Return [x, y] of the center of cell containing provided text 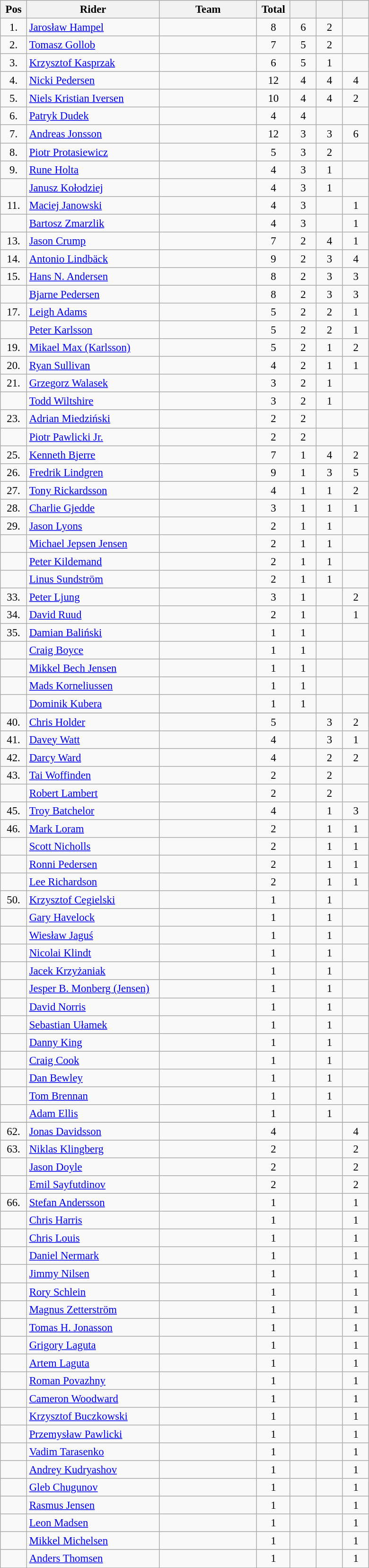
Lee Richardson [93, 882]
Team [208, 9]
Niklas Klingberg [93, 1149]
Mark Loram [93, 829]
66. [14, 1203]
50. [14, 900]
Hans N. Andersen [93, 277]
Jason Crump [93, 241]
19. [14, 348]
Mikael Max (Karlsson) [93, 348]
20. [14, 366]
Andreas Jonsson [93, 134]
Adrian Miedziński [93, 419]
Robert Lambert [93, 793]
Artem Laguta [93, 1363]
21. [14, 383]
Scott Nicholls [93, 847]
Dominik Kubera [93, 704]
Leon Madsen [93, 1523]
10 [273, 99]
25. [14, 455]
13. [14, 241]
27. [14, 490]
26. [14, 472]
Dan Bewley [93, 1078]
Niels Kristian Iversen [93, 99]
Charlie Gjedde [93, 508]
11. [14, 205]
Tai Woffinden [93, 775]
Andrey Kudryashov [93, 1470]
Mikkel Bech Jensen [93, 668]
Chris Harris [93, 1220]
Nicki Pedersen [93, 81]
Piotr Protasiewicz [93, 152]
8. [14, 152]
Jimmy Nilsen [93, 1274]
Peter Karlsson [93, 330]
Adam Ellis [93, 1114]
Maciej Janowski [93, 205]
45. [14, 811]
Craig Cook [93, 1060]
Troy Batchelor [93, 811]
Darcy Ward [93, 757]
Mads Korneliussen [93, 686]
Ryan Sullivan [93, 366]
Jarosław Hampel [93, 27]
14. [14, 259]
Jason Doyle [93, 1167]
2. [14, 45]
Tomas H. Jonasson [93, 1327]
23. [14, 419]
Rory Schlein [93, 1292]
Bartosz Zmarzlik [93, 223]
Cameron Woodward [93, 1398]
Rune Holta [93, 170]
40. [14, 722]
9. [14, 170]
33. [14, 597]
Ronni Pedersen [93, 864]
Chris Louis [93, 1238]
7. [14, 134]
Peter Ljung [93, 597]
17. [14, 312]
Jesper B. Monberg (Jensen) [93, 989]
Antonio Lindbäck [93, 259]
Gary Havelock [93, 918]
4. [14, 81]
Mikkel Michelsen [93, 1541]
Jonas Davidsson [93, 1131]
Tony Rickardsson [93, 490]
Rider [93, 9]
Vadim Tarasenko [93, 1452]
Emil Sayfutdinov [93, 1185]
Davey Watt [93, 739]
Patryk Dudek [93, 116]
3. [14, 63]
Linus Sundström [93, 579]
Krzysztof Buczkowski [93, 1416]
5. [14, 99]
Nicolai Klindt [93, 953]
63. [14, 1149]
Chris Holder [93, 722]
Craig Boyce [93, 650]
28. [14, 508]
15. [14, 277]
Stefan Andersson [93, 1203]
Michael Jepsen Jensen [93, 544]
62. [14, 1131]
David Norris [93, 1007]
Leigh Adams [93, 312]
Bjarne Pedersen [93, 294]
David Ruud [93, 615]
Gleb Chugunov [93, 1487]
6. [14, 116]
Krzysztof Kasprzak [93, 63]
Peter Kildemand [93, 561]
41. [14, 739]
Kenneth Bjerre [93, 455]
Fredrik Lindgren [93, 472]
Daniel Nermark [93, 1256]
Todd Wiltshire [93, 401]
Krzysztof Cegielski [93, 900]
1. [14, 27]
Tomasz Gollob [93, 45]
Roman Povazhny [93, 1381]
Total [273, 9]
Przemysław Pawlicki [93, 1434]
35. [14, 633]
Danny King [93, 1042]
Sebastian Ułamek [93, 1025]
Janusz Kołodziej [93, 188]
Grigory Laguta [93, 1345]
Anders Thomsen [93, 1559]
42. [14, 757]
Rasmus Jensen [93, 1505]
Damian Baliński [93, 633]
29. [14, 526]
Tom Brennan [93, 1096]
Magnus Zetterström [93, 1309]
Piotr Pawlicki Jr. [93, 437]
Jacek Krzyżaniak [93, 971]
34. [14, 615]
43. [14, 775]
Jason Lyons [93, 526]
46. [14, 829]
Wiesław Jaguś [93, 936]
Grzegorz Walasek [93, 383]
Pos [14, 9]
